Identify which cell holds the provided text, then report its (x, y) central coordinate. 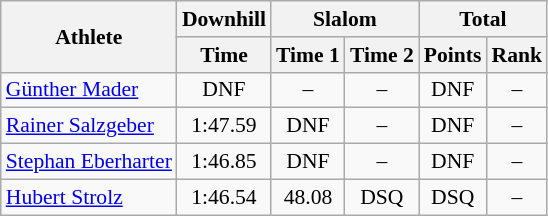
Time 2 (382, 55)
1:47.59 (224, 126)
Stephan Eberharter (89, 162)
Günther Mader (89, 90)
1:46.54 (224, 197)
Time 1 (308, 55)
Downhill (224, 19)
Slalom (345, 19)
Athlete (89, 36)
Points (453, 55)
Rank (518, 55)
48.08 (308, 197)
Total (483, 19)
1:46.85 (224, 162)
Time (224, 55)
Rainer Salzgeber (89, 126)
Hubert Strolz (89, 197)
